Return [x, y] of the center of cell containing provided text 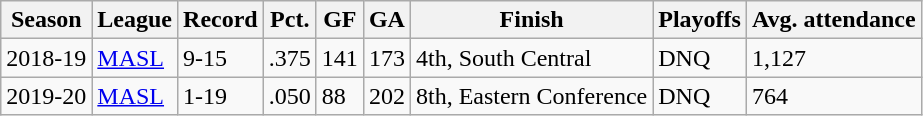
League [135, 20]
173 [386, 58]
Finish [531, 20]
2018-19 [46, 58]
2019-20 [46, 96]
9-15 [221, 58]
.050 [290, 96]
Playoffs [700, 20]
Pct. [290, 20]
1,127 [834, 58]
Season [46, 20]
Record [221, 20]
4th, South Central [531, 58]
GF [340, 20]
GA [386, 20]
8th, Eastern Conference [531, 96]
Avg. attendance [834, 20]
764 [834, 96]
141 [340, 58]
.375 [290, 58]
88 [340, 96]
1-19 [221, 96]
202 [386, 96]
